Provide the [x, y] coordinate of the cell's center where the given text is located.  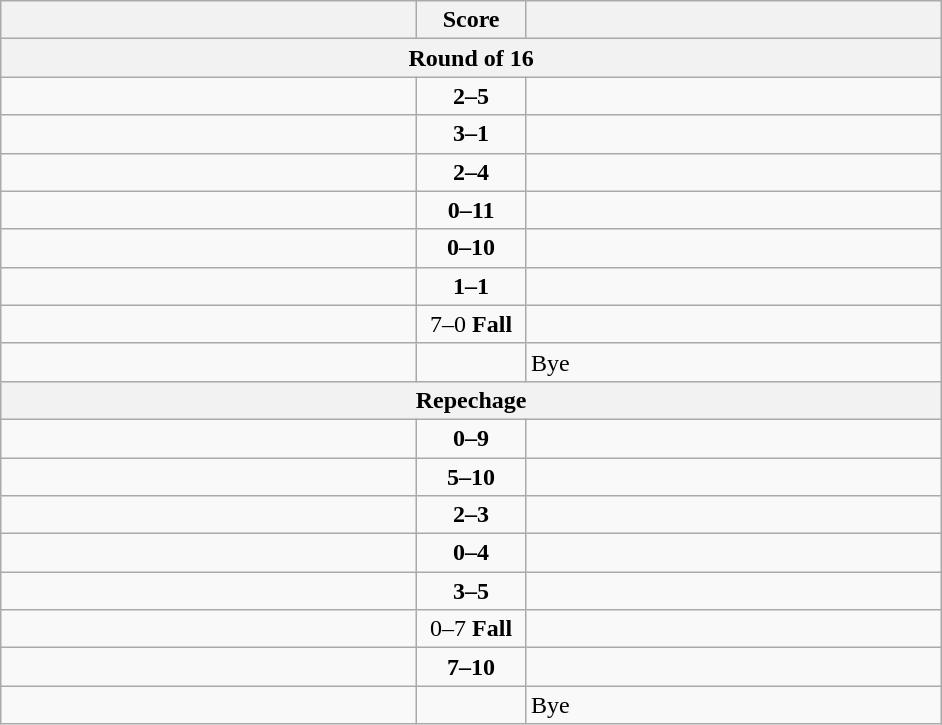
0–11 [472, 210]
7–0 Fall [472, 324]
Repechage [472, 400]
Score [472, 20]
0–4 [472, 553]
0–10 [472, 248]
Round of 16 [472, 58]
0–7 Fall [472, 629]
3–1 [472, 134]
5–10 [472, 477]
2–4 [472, 172]
1–1 [472, 286]
0–9 [472, 438]
2–3 [472, 515]
7–10 [472, 667]
2–5 [472, 96]
3–5 [472, 591]
